Locate the cell with the specified text and output its (x, y) center coordinate. 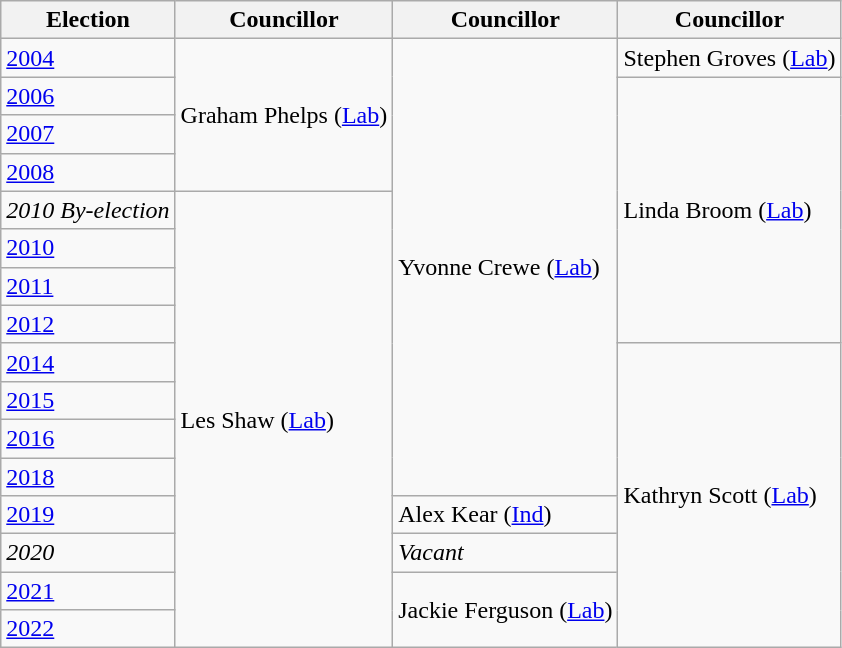
2004 (88, 58)
Stephen Groves (Lab) (730, 58)
2014 (88, 362)
Alex Kear (Ind) (506, 515)
2007 (88, 134)
2010 (88, 248)
Les Shaw (Lab) (284, 420)
2012 (88, 324)
2006 (88, 96)
2016 (88, 438)
Election (88, 20)
2021 (88, 591)
Graham Phelps (Lab) (284, 115)
Kathryn Scott (Lab) (730, 495)
Vacant (506, 553)
2022 (88, 629)
Jackie Ferguson (Lab) (506, 610)
2011 (88, 286)
2008 (88, 172)
2019 (88, 515)
Linda Broom (Lab) (730, 210)
2018 (88, 477)
2010 By-election (88, 210)
2020 (88, 553)
Yvonne Crewe (Lab) (506, 268)
2015 (88, 400)
